Provide the [x, y] coordinate of the cell's center where the given text is located.  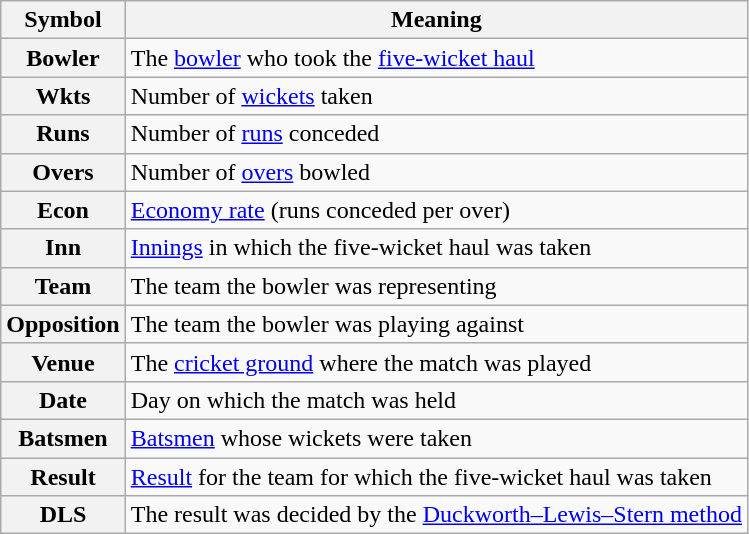
Team [63, 286]
Number of overs bowled [436, 172]
Economy rate (runs conceded per over) [436, 210]
The result was decided by the Duckworth–Lewis–Stern method [436, 515]
The bowler who took the five-wicket haul [436, 58]
Overs [63, 172]
Number of wickets taken [436, 96]
Runs [63, 134]
Batsmen whose wickets were taken [436, 438]
The cricket ground where the match was played [436, 362]
Number of runs conceded [436, 134]
Econ [63, 210]
Symbol [63, 20]
Result for the team for which the five-wicket haul was taken [436, 477]
Venue [63, 362]
Innings in which the five-wicket haul was taken [436, 248]
Opposition [63, 324]
Batsmen [63, 438]
DLS [63, 515]
Inn [63, 248]
The team the bowler was playing against [436, 324]
Date [63, 400]
Meaning [436, 20]
Day on which the match was held [436, 400]
The team the bowler was representing [436, 286]
Result [63, 477]
Bowler [63, 58]
Wkts [63, 96]
